From the cell containing the given text, extract its center point as (X, Y) coordinate. 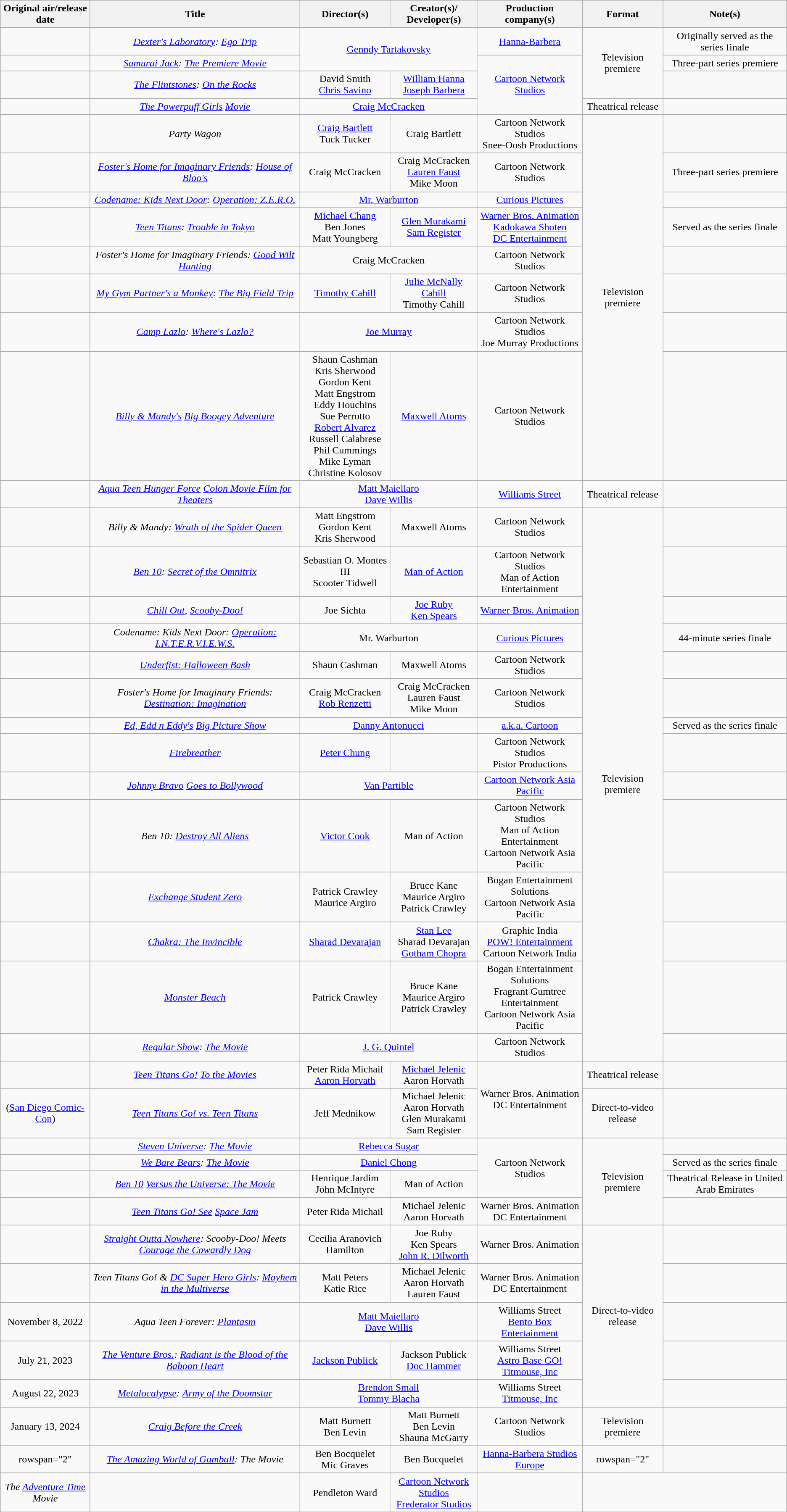
The Flintstones: On the Rocks (195, 85)
Michael ChangBen JonesMatt Youngberg (345, 227)
William HannaJoseph Barbera (434, 85)
Cartoon Network Asia Pacific (530, 786)
Williams Street (530, 494)
Exchange Student Zero (195, 897)
Williams StreetAstro Base GO!Titmouse, Inc (530, 1360)
Craig McCrackenRob Renzetti (345, 698)
Bogan Entertainment SolutionsFragrant Gumtree EntertainmentCartoon Network Asia Pacific (530, 997)
Rebecca Sugar (388, 1146)
Foster's Home for Imaginary Friends: Destination: Imagination (195, 698)
Teen Titans Go! vs. Teen Titans (195, 1114)
November 8, 2022 (45, 1322)
Patrick CrawleyMaurice Argiro (345, 897)
Peter Chung (345, 753)
Matt EngstromGordon KentKris Sherwood (345, 527)
Shaun Cashman (345, 665)
January 13, 2024 (45, 1426)
Original air/release date (45, 14)
Williams StreetBento Box Entertainment (530, 1322)
The Amazing World of Gumball: The Movie (195, 1459)
Dexter's Laboratory: Ego Trip (195, 41)
Sebastian O. Montes IIIScooter Tidwell (345, 572)
Joe RubyKen Spears (434, 610)
Van Partible (388, 786)
Danny Antonucci (388, 725)
Genndy Tartakovsky (388, 50)
Firebreather (195, 753)
Patrick Crawley (345, 997)
Party Wagon (195, 134)
Daniel Chong (388, 1162)
a.k.a. Cartoon (530, 725)
Billy & Mandy: Wrath of the Spider Queen (195, 527)
Ben 10 Versus the Universe: The Movie (195, 1184)
Codename: Kids Next Door: Operation: Z.E.R.O. (195, 200)
Glen MurakamiSam Register (434, 227)
Joe Murray (388, 332)
Teen Titans Go! & DC Super Hero Girls: Mayhem in the Multiverse (195, 1283)
Codename: Kids Next Door: Operation: I.N.T.E.R.V.I.E.W.S. (195, 638)
44-minute series finale (725, 638)
Henrique JardimJohn McIntyre (345, 1184)
Matt PetersKatie Rice (345, 1283)
Pendleton Ward (345, 1492)
Matt BurnettBen LevinShauna McGarry (434, 1426)
Peter Rida Michail (345, 1211)
Foster's Home for Imaginary Friends: House of Bloo's (195, 172)
Billy & Mandy's Big Boogey Adventure (195, 416)
Director(s) (345, 14)
Foster's Home for Imaginary Friends: Good Wilt Hunting (195, 260)
Hanna-Barbera Studios Europe (530, 1459)
Joe Sichta (345, 610)
Title (195, 14)
The Powerpuff Girls Movie (195, 106)
Michael JelenicAaron HorvathGlen MurakamiSam Register (434, 1114)
Sharad Devarajan (345, 941)
Ben 10: Destroy All Aliens (195, 835)
Hanna-Barbera (530, 41)
Jackson PublickDoc Hammer (434, 1360)
Creator(s)/Developer(s) (434, 14)
Peter Rida MichailAaron Horvath (345, 1074)
Teen Titans: Trouble in Tokyo (195, 227)
July 21, 2023 (45, 1360)
Production company(s) (530, 14)
Joe RubyKen SpearsJohn R. Dilworth (434, 1244)
Ben 10: Secret of the Omnitrix (195, 572)
Chakra: The Invincible (195, 941)
Brendon SmallTommy Blacha (388, 1393)
Michael JelenicAaron HorvathLauren Faust (434, 1283)
Julie McNally CahillTimothy Cahill (434, 293)
Originally served as the series finale (725, 41)
Jackson Publick (345, 1360)
Ben BocqueletMic Graves (345, 1459)
August 22, 2023 (45, 1393)
My Gym Partner's a Monkey: The Big Field Trip (195, 293)
David SmithChris Savino (345, 85)
J. G. Quintel (388, 1047)
Theatrical Release in United Arab Emirates (725, 1184)
Camp Lazlo: Where's Lazlo? (195, 332)
Shaun CashmanKris SherwoodGordon KentMatt EngstromEddy HouchinsSue PerrottoRobert AlvarezRussell CalabresePhil CummingsMike LymanChristine Kolosov (345, 416)
Warner Bros. AnimationKadokawa ShotenDC Entertainment (530, 227)
Matt BurnettBen Levin (345, 1426)
Cecilia Aranovich Hamilton (345, 1244)
Jeff Mednikow (345, 1114)
Craig BartlettTuck Tucker (345, 134)
Stan LeeSharad DevarajanGotham Chopra (434, 941)
Format (623, 14)
Teen Titans Go! See Space Jam (195, 1211)
Cartoon Network StudiosSnee-Oosh Productions (530, 134)
Straight Outta Nowhere: Scooby-Doo! Meets Courage the Cowardly Dog (195, 1244)
Timothy Cahill (345, 293)
Underfist: Halloween Bash (195, 665)
(San Diego Comic-Con) (45, 1114)
Johnny Bravo Goes to Bollywood (195, 786)
We Bare Bears: The Movie (195, 1162)
The Adventure Time Movie (45, 1492)
Bogan Entertainment SolutionsCartoon Network Asia Pacific (530, 897)
Cartoon Network StudiosMan of Action Entertainment (530, 572)
Monster Beach (195, 997)
Victor Cook (345, 835)
Cartoon Network StudiosFrederator Studios (434, 1492)
Cartoon Network StudiosPistor Productions (530, 753)
Chill Out, Scooby-Doo! (195, 610)
Craig Bartlett (434, 134)
Regular Show: The Movie (195, 1047)
Ben Bocquelet (434, 1459)
The Venture Bros.: Radiant is the Blood of the Baboon Heart (195, 1360)
Aqua Teen Forever: Plantasm (195, 1322)
Williams StreetTitmouse, Inc (530, 1393)
Teen Titans Go! To the Movies (195, 1074)
Samurai Jack: The Premiere Movie (195, 63)
Steven Universe: The Movie (195, 1146)
Graphic IndiaPOW! EntertainmentCartoon Network India (530, 941)
Note(s) (725, 14)
Aqua Teen Hunger Force Colon Movie Film for Theaters (195, 494)
Cartoon Network StudiosJoe Murray Productions (530, 332)
Ed, Edd n Eddy's Big Picture Show (195, 725)
Craig Before the Creek (195, 1426)
Metalocalypse: Army of the Doomstar (195, 1393)
Cartoon Network StudiosMan of Action EntertainmentCartoon Network Asia Pacific (530, 835)
